Provide the [x, y] coordinate of the cell's center where the given text is located.  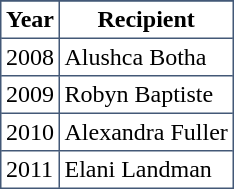
2008 [30, 57]
Alushca Botha [146, 57]
Alexandra Fuller [146, 132]
Elani Landman [146, 170]
Year [30, 20]
Robyn Baptiste [146, 95]
2009 [30, 95]
2011 [30, 170]
Recipient [146, 20]
2010 [30, 132]
